Locate the cell with the specified text and output its [X, Y] center coordinate. 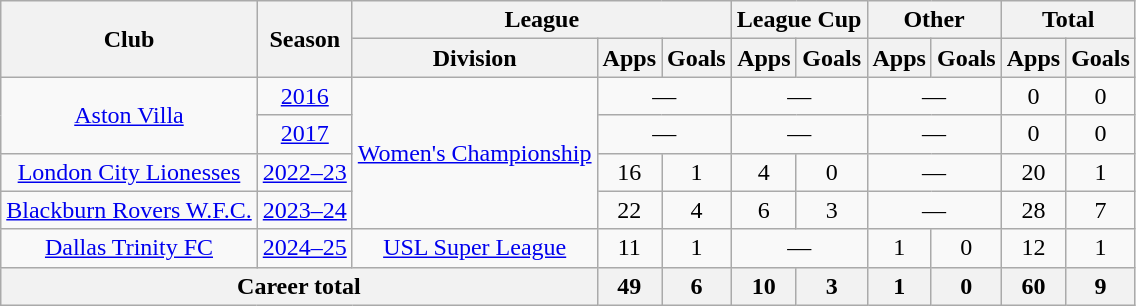
Total [1068, 20]
11 [629, 248]
12 [1033, 248]
2022–23 [304, 172]
Career total [299, 286]
Club [129, 39]
2016 [304, 96]
2023–24 [304, 210]
USL Super League [474, 248]
28 [1033, 210]
Blackburn Rovers W.F.C. [129, 210]
16 [629, 172]
49 [629, 286]
League [542, 20]
20 [1033, 172]
London City Lionesses [129, 172]
Dallas Trinity FC [129, 248]
10 [764, 286]
Women's Championship [474, 153]
Season [304, 39]
Division [474, 58]
2024–25 [304, 248]
League Cup [799, 20]
22 [629, 210]
Aston Villa [129, 115]
Other [934, 20]
2017 [304, 134]
7 [1101, 210]
9 [1101, 286]
60 [1033, 286]
